Provide the [X, Y] coordinate of the cell's center where the given text is located.  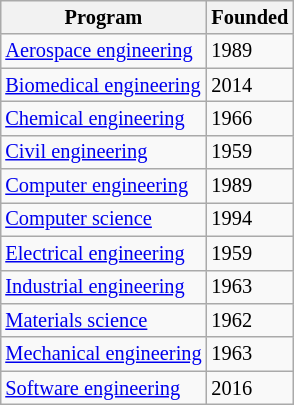
Mechanical engineering [103, 354]
Program [103, 18]
Aerospace engineering [103, 51]
1994 [250, 220]
2016 [250, 388]
Biomedical engineering [103, 85]
Software engineering [103, 388]
Chemical engineering [103, 119]
2014 [250, 85]
Industrial engineering [103, 287]
Founded [250, 18]
Computer science [103, 220]
Civil engineering [103, 152]
Electrical engineering [103, 253]
1962 [250, 321]
1966 [250, 119]
Materials science [103, 321]
Computer engineering [103, 186]
